Extract the [X, Y] coordinate from the center of the cell holding the provided text.  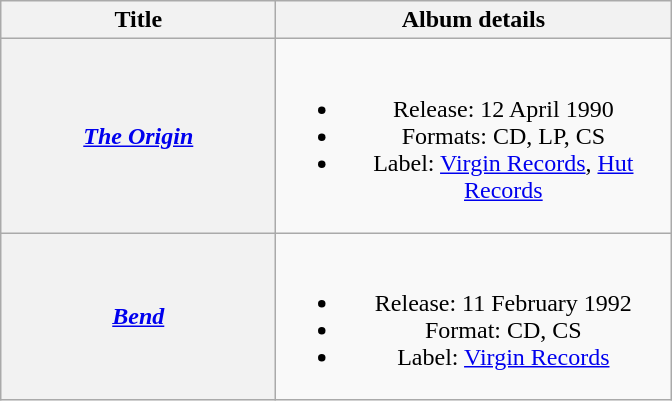
Album details [474, 20]
Release: 12 April 1990Formats: CD, LP, CSLabel: Virgin Records, Hut Records [474, 136]
The Origin [138, 136]
Title [138, 20]
Release: 11 February 1992Format: CD, CSLabel: Virgin Records [474, 316]
Bend [138, 316]
